Provide the [x, y] coordinate of the cell's center where the given text is located.  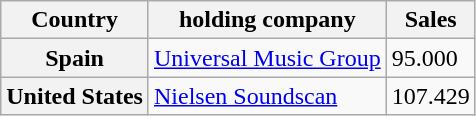
Country [75, 20]
Spain [75, 58]
Sales [430, 20]
Universal Music Group [267, 58]
United States [75, 96]
107.429 [430, 96]
95.000 [430, 58]
Nielsen Soundscan [267, 96]
holding company [267, 20]
